Return the [x, y] coordinate for the center point of the cell that contains the specified text.  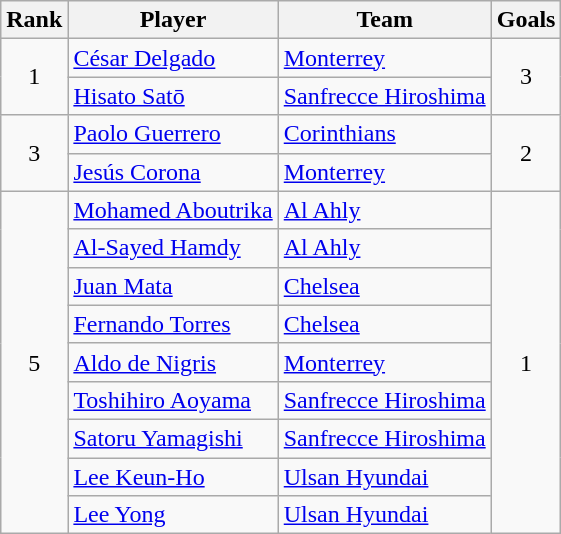
Hisato Satō [173, 96]
Aldo de Nigris [173, 362]
Toshihiro Aoyama [173, 400]
Satoru Yamagishi [173, 438]
Goals [526, 20]
Fernando Torres [173, 324]
Paolo Guerrero [173, 134]
Al-Sayed Hamdy [173, 248]
Player [173, 20]
Mohamed Aboutrika [173, 210]
César Delgado [173, 58]
Team [384, 20]
Lee Yong [173, 515]
Rank [34, 20]
Juan Mata [173, 286]
5 [34, 362]
Corinthians [384, 134]
2 [526, 153]
Jesús Corona [173, 172]
Lee Keun-Ho [173, 477]
